Detect which cell encompasses the target text, then output its [X, Y] center coordinate. 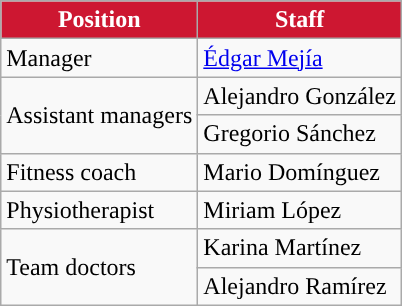
Position [100, 20]
Physiotherapist [100, 210]
Staff [300, 20]
Mario Domínguez [300, 172]
Manager [100, 58]
Alejandro González [300, 96]
Karina Martínez [300, 248]
Team doctors [100, 267]
Fitness coach [100, 172]
Gregorio Sánchez [300, 134]
Assistant managers [100, 115]
Alejandro Ramírez [300, 286]
Miriam López [300, 210]
Édgar Mejía [300, 58]
